Find where the given text appears and provide that cell's center as (X, Y) coordinate. 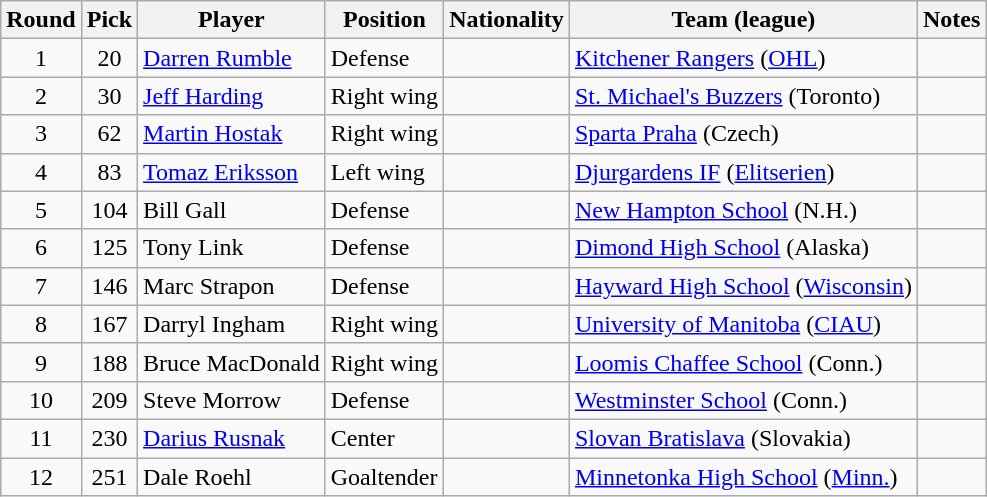
146 (109, 286)
Steve Morrow (232, 400)
Darryl Ingham (232, 324)
251 (109, 477)
20 (109, 58)
Westminster School (Conn.) (743, 400)
Team (league) (743, 20)
Jeff Harding (232, 96)
Slovan Bratislava (Slovakia) (743, 438)
Notes (951, 20)
4 (41, 172)
104 (109, 210)
Tomaz Eriksson (232, 172)
7 (41, 286)
Marc Strapon (232, 286)
Bruce MacDonald (232, 362)
Tony Link (232, 248)
Loomis Chaffee School (Conn.) (743, 362)
Darius Rusnak (232, 438)
8 (41, 324)
6 (41, 248)
Nationality (507, 20)
167 (109, 324)
Position (384, 20)
Round (41, 20)
Dale Roehl (232, 477)
11 (41, 438)
125 (109, 248)
Bill Gall (232, 210)
3 (41, 134)
230 (109, 438)
30 (109, 96)
Djurgardens IF (Elitserien) (743, 172)
Kitchener Rangers (OHL) (743, 58)
Player (232, 20)
12 (41, 477)
University of Manitoba (CIAU) (743, 324)
Dimond High School (Alaska) (743, 248)
10 (41, 400)
188 (109, 362)
1 (41, 58)
Pick (109, 20)
Sparta Praha (Czech) (743, 134)
Darren Rumble (232, 58)
Goaltender (384, 477)
9 (41, 362)
Hayward High School (Wisconsin) (743, 286)
2 (41, 96)
Martin Hostak (232, 134)
Center (384, 438)
83 (109, 172)
St. Michael's Buzzers (Toronto) (743, 96)
Left wing (384, 172)
5 (41, 210)
New Hampton School (N.H.) (743, 210)
Minnetonka High School (Minn.) (743, 477)
62 (109, 134)
209 (109, 400)
